Identify which cell holds the provided text, then report its (X, Y) central coordinate. 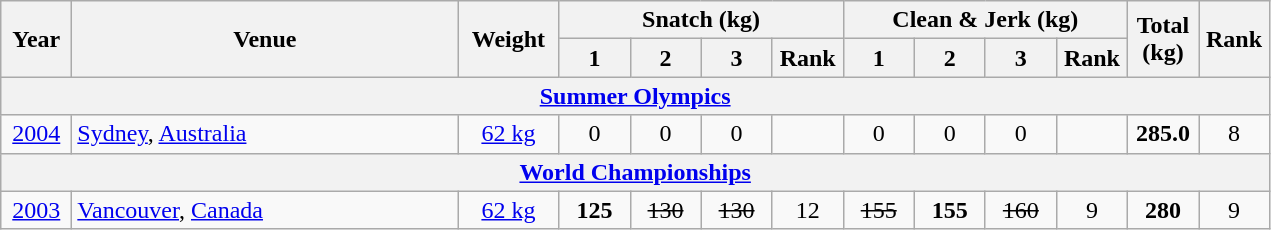
280 (1162, 210)
Summer Olympics (636, 96)
12 (808, 210)
Clean & Jerk (kg) (985, 20)
285.0 (1162, 134)
160 (1020, 210)
Sydney, Australia (265, 134)
2003 (36, 210)
Weight (508, 39)
Venue (265, 39)
World Championships (636, 172)
Vancouver, Canada (265, 210)
8 (1234, 134)
Year (36, 39)
Total (kg) (1162, 39)
125 (594, 210)
2004 (36, 134)
Snatch (kg) (701, 20)
